For the text-containing cell, return its midpoint in (X, Y) coordinate format. 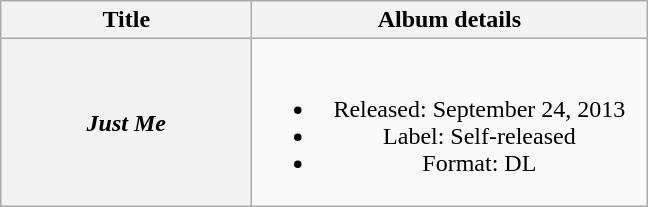
Album details (450, 20)
Released: September 24, 2013Label: Self-releasedFormat: DL (450, 122)
Just Me (126, 122)
Title (126, 20)
